Identify which cell holds the provided text, then report its (X, Y) central coordinate. 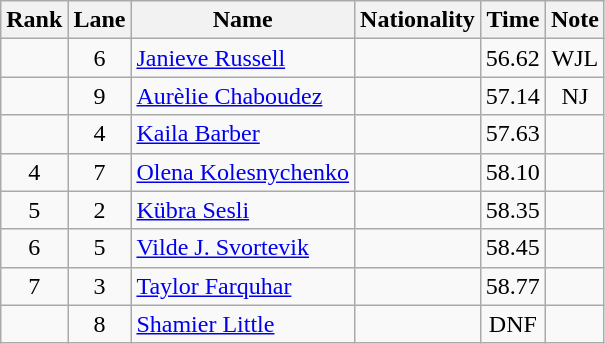
Rank (34, 20)
Olena Kolesnychenko (243, 172)
58.35 (512, 210)
57.63 (512, 134)
Nationality (418, 20)
Taylor Farquhar (243, 286)
Shamier Little (243, 324)
Note (574, 20)
Name (243, 20)
8 (100, 324)
Time (512, 20)
58.10 (512, 172)
Aurèlie Chaboudez (243, 96)
58.45 (512, 248)
56.62 (512, 58)
Kaila Barber (243, 134)
Vilde J. Svortevik (243, 248)
Kübra Sesli (243, 210)
9 (100, 96)
3 (100, 286)
DNF (512, 324)
58.77 (512, 286)
2 (100, 210)
WJL (574, 58)
Janieve Russell (243, 58)
NJ (574, 96)
Lane (100, 20)
57.14 (512, 96)
